Locate the cell with the specified text and output its [x, y] center coordinate. 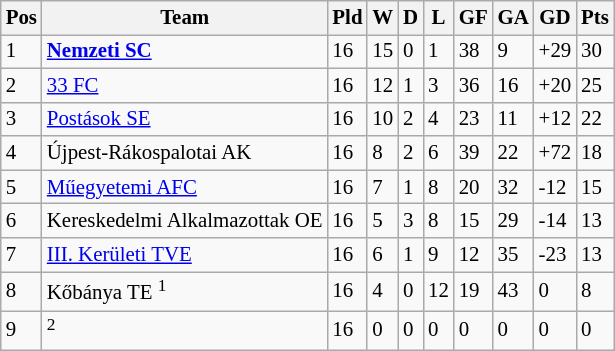
Nemzeti SC [185, 51]
-12 [555, 187]
35 [514, 255]
+72 [555, 153]
29 [514, 221]
32 [514, 187]
38 [474, 51]
11 [514, 119]
GA [514, 18]
Kőbánya TE 1 [185, 290]
39 [474, 153]
D [410, 18]
18 [595, 153]
-14 [555, 221]
43 [514, 290]
-23 [555, 255]
19 [474, 290]
Újpest-Rákospalotai AK [185, 153]
Team [185, 18]
Műegyetemi AFC [185, 187]
GD [555, 18]
L [438, 18]
Pos [22, 18]
36 [474, 85]
Pld [347, 18]
+29 [555, 51]
20 [474, 187]
III. Kerületi TVE [185, 255]
30 [595, 51]
W [382, 18]
+12 [555, 119]
+20 [555, 85]
25 [595, 85]
33 FC [185, 85]
Postások SE [185, 119]
10 [382, 119]
23 [474, 119]
Pts [595, 18]
Kereskedelmi Alkalmazottak OE [185, 221]
GF [474, 18]
